Provide the (x, y) coordinate of the cell's center where the given text is located.  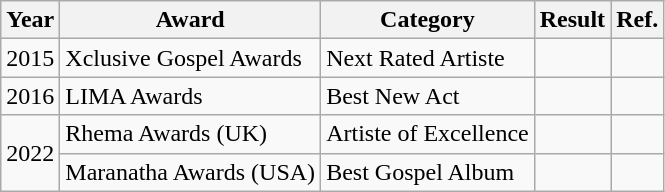
Year (30, 20)
Xclusive Gospel Awards (190, 58)
Best New Act (428, 96)
Award (190, 20)
2016 (30, 96)
Category (428, 20)
Ref. (638, 20)
Best Gospel Album (428, 172)
Maranatha Awards (USA) (190, 172)
Artiste of Excellence (428, 134)
2022 (30, 153)
Next Rated Artiste (428, 58)
Result (572, 20)
Rhema Awards (UK) (190, 134)
LIMA Awards (190, 96)
2015 (30, 58)
